Detect which cell encompasses the target text, then output its [x, y] center coordinate. 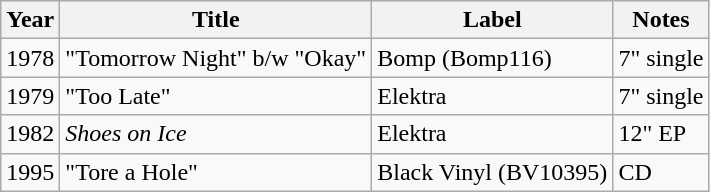
1978 [30, 58]
Year [30, 20]
"Tomorrow Night" b/w "Okay" [216, 58]
1995 [30, 172]
12" EP [661, 134]
Label [492, 20]
Title [216, 20]
"Too Late" [216, 96]
Bomp (Bomp116) [492, 58]
Notes [661, 20]
"Tore a Hole" [216, 172]
Shoes on Ice [216, 134]
1982 [30, 134]
1979 [30, 96]
Black Vinyl (BV10395) [492, 172]
CD [661, 172]
